Return (x, y) of the center of cell containing provided text 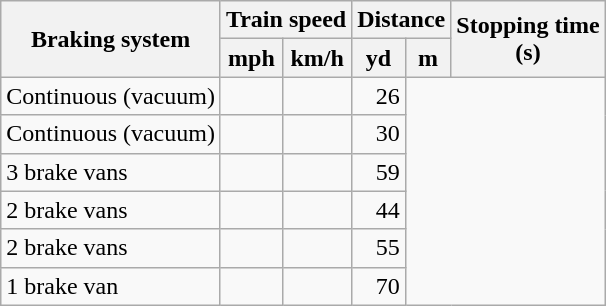
mph (251, 58)
55 (378, 248)
3 brake vans (111, 172)
59 (378, 172)
km/h (316, 58)
70 (378, 286)
30 (378, 134)
Braking system (111, 39)
yd (378, 58)
1 brake van (111, 286)
44 (378, 210)
Distance (402, 20)
Train speed (286, 20)
Stopping time (s) (528, 39)
26 (378, 96)
m (428, 58)
